Locate the cell with the specified text and output its [x, y] center coordinate. 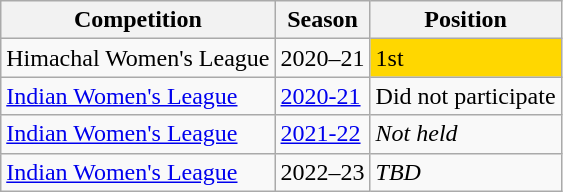
Season [322, 20]
2020-21 [322, 96]
Did not participate [466, 96]
Position [466, 20]
2021-22 [322, 134]
2022–23 [322, 172]
TBD [466, 172]
2020–21 [322, 58]
Competition [138, 20]
1st [466, 58]
Himachal Women's League [138, 58]
Not held [466, 134]
